From the cell containing the given text, extract its center point as (X, Y) coordinate. 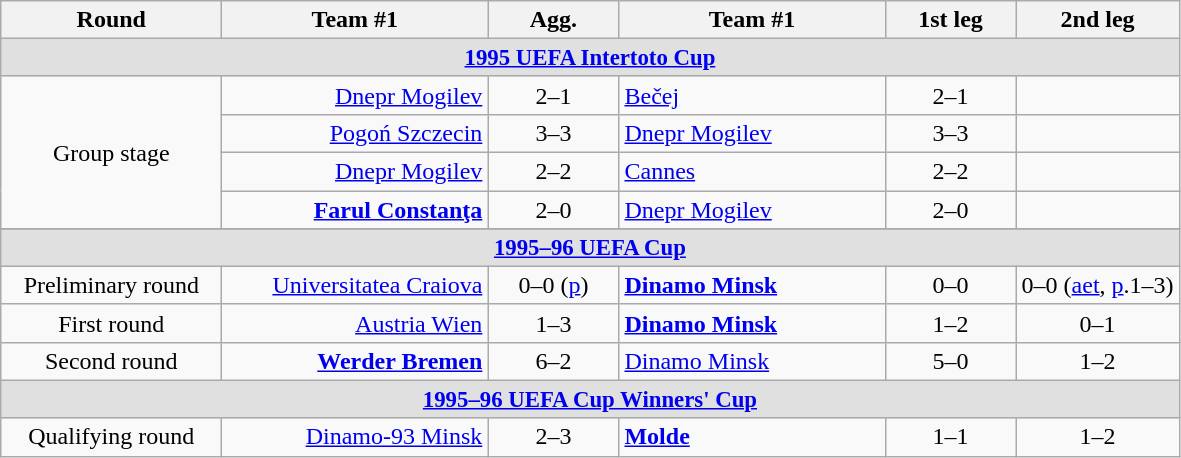
1995–96 UEFA Cup Winners' Cup (590, 399)
2–3 (554, 437)
Qualifying round (112, 437)
2nd leg (1098, 20)
0–0 (950, 285)
Round (112, 20)
0–0 (aet, p.1–3) (1098, 285)
Bečej (752, 95)
1995–96 UEFA Cup (590, 248)
0–0 (p) (554, 285)
5–0 (950, 361)
Agg. (554, 20)
Cannes (752, 172)
Farul Constanţa (355, 210)
0–1 (1098, 323)
Preliminary round (112, 285)
1995 UEFA Intertoto Cup (590, 58)
Dinamo-93 Minsk (355, 437)
Austria Wien (355, 323)
Group stage (112, 152)
1–3 (554, 323)
Werder Bremen (355, 361)
1st leg (950, 20)
Molde (752, 437)
First round (112, 323)
Pogoń Szczecin (355, 133)
6–2 (554, 361)
Second round (112, 361)
Universitatea Craiova (355, 285)
1–1 (950, 437)
